Identify which cell holds the provided text, then report its [x, y] central coordinate. 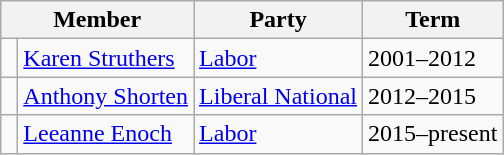
2001–2012 [433, 58]
Anthony Shorten [106, 96]
Term [433, 20]
Leeanne Enoch [106, 134]
Liberal National [278, 96]
2015–present [433, 134]
Member [98, 20]
Karen Struthers [106, 58]
2012–2015 [433, 96]
Party [278, 20]
